Provide the (X, Y) coordinate of the cell's center where the given text is located.  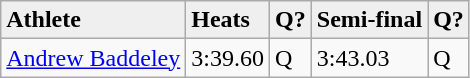
Semi-final (369, 20)
3:39.60 (228, 58)
Andrew Baddeley (94, 58)
3:43.03 (369, 58)
Athlete (94, 20)
Heats (228, 20)
